Determine the (x, y) coordinate at the center of the cell enclosing the given text.  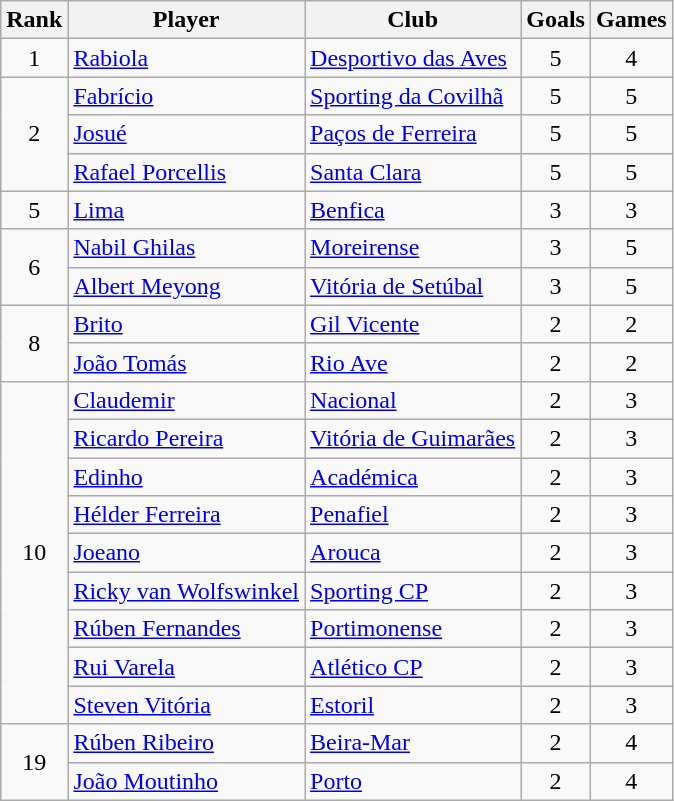
Vitória de Setúbal (413, 286)
Portimonense (413, 629)
Fabrício (186, 96)
Porto (413, 781)
Rio Ave (413, 362)
Paços de Ferreira (413, 134)
Sporting CP (413, 591)
6 (34, 267)
Goals (556, 20)
Vitória de Guimarães (413, 438)
Lima (186, 210)
Moreirense (413, 248)
Albert Meyong (186, 286)
Beira-Mar (413, 743)
Claudemir (186, 400)
Arouca (413, 553)
8 (34, 343)
Club (413, 20)
Rafael Porcellis (186, 172)
Edinho (186, 477)
Rank (34, 20)
Desportivo das Aves (413, 58)
Brito (186, 324)
Nacional (413, 400)
Estoril (413, 705)
Ricky van Wolfswinkel (186, 591)
Hélder Ferreira (186, 515)
Rúben Fernandes (186, 629)
João Tomás (186, 362)
1 (34, 58)
10 (34, 552)
Rúben Ribeiro (186, 743)
Games (631, 20)
Benfica (413, 210)
Santa Clara (413, 172)
Rui Varela (186, 667)
Nabil Ghilas (186, 248)
Atlético CP (413, 667)
19 (34, 762)
Rabiola (186, 58)
Josué (186, 134)
Penafiel (413, 515)
Player (186, 20)
Joeano (186, 553)
Steven Vitória (186, 705)
Gil Vicente (413, 324)
Académica (413, 477)
Ricardo Pereira (186, 438)
João Moutinho (186, 781)
Sporting da Covilhã (413, 96)
